Pinpoint the cell where the given text exists, returning its (X, Y) midpoint coordinate. 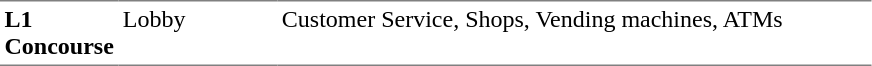
Lobby (198, 33)
L1Concourse (59, 33)
Customer Service, Shops, Vending machines, ATMs (574, 33)
